Provide the (x, y) coordinate of the cell's center where the given text is located.  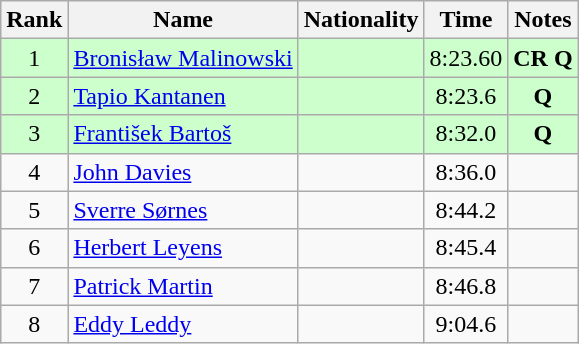
2 (34, 96)
CR Q (543, 58)
Notes (543, 20)
8:23.6 (466, 96)
8 (34, 324)
3 (34, 134)
Bronisław Malinowski (183, 58)
Name (183, 20)
8:36.0 (466, 172)
František Bartoš (183, 134)
9:04.6 (466, 324)
Patrick Martin (183, 286)
John Davies (183, 172)
4 (34, 172)
Eddy Leddy (183, 324)
Tapio Kantanen (183, 96)
Rank (34, 20)
8:44.2 (466, 210)
Herbert Leyens (183, 248)
8:45.4 (466, 248)
8:46.8 (466, 286)
8:32.0 (466, 134)
Time (466, 20)
8:23.60 (466, 58)
7 (34, 286)
6 (34, 248)
Sverre Sørnes (183, 210)
5 (34, 210)
1 (34, 58)
Nationality (361, 20)
